Output the [X, Y] coordinate of the center of the cell containing the given text.  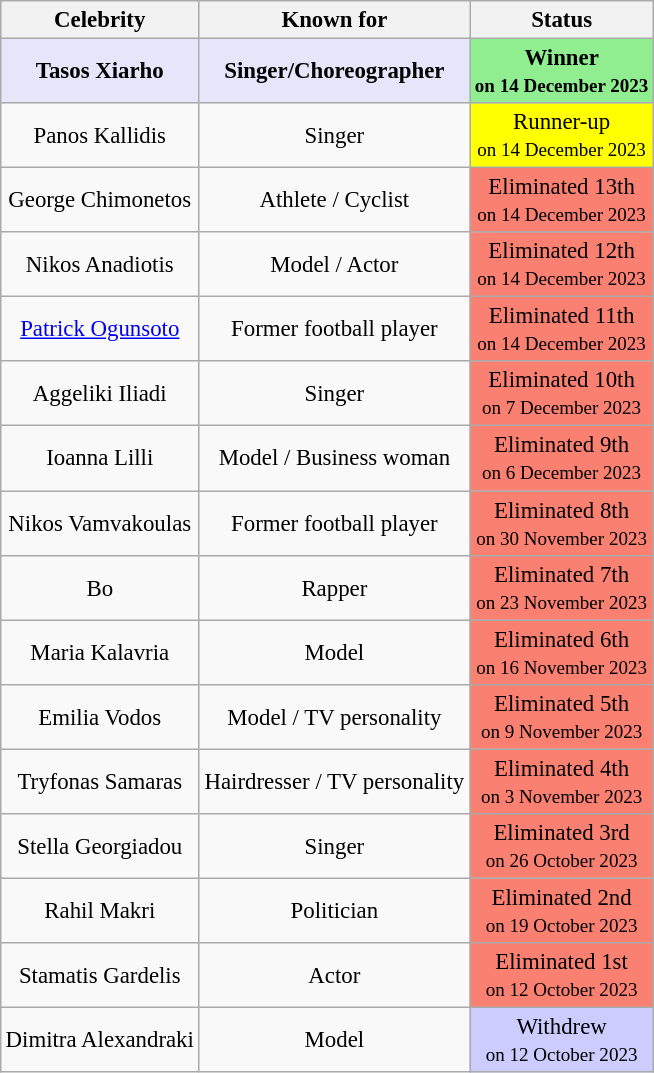
Eliminated 13thon 14 December 2023 [562, 200]
Known for [334, 20]
Eliminated 2ndon 19 October 2023 [562, 910]
Eliminated 1ston 12 October 2023 [562, 976]
Celebrity [100, 20]
Status [562, 20]
Eliminated 11thon 14 December 2023 [562, 330]
Nikos Vamvakoulas [100, 522]
Eliminated 4thon 3 November 2023 [562, 782]
Stamatis Gardelis [100, 976]
Model / Business woman [334, 458]
Winneron 14 December 2023 [562, 70]
Dimitra Alexandraki [100, 1040]
Tasos Xiarho [100, 70]
Model / Actor [334, 264]
Maria Kalavria [100, 652]
George Chimonetos [100, 200]
Athlete / Cyclist [334, 200]
Eliminated 10thon 7 December 2023 [562, 394]
Eliminated 6thon 16 November 2023 [562, 652]
Nikos Anadiotis [100, 264]
Eliminated 7thon 23 November 2023 [562, 588]
Singer/Choreographer [334, 70]
Emilia Vodos [100, 716]
Politician [334, 910]
Rapper [334, 588]
Bo [100, 588]
Model / TV personality [334, 716]
Aggeliki Iliadi [100, 394]
Runner-upon 14 December 2023 [562, 136]
Eliminated 12thon 14 December 2023 [562, 264]
Eliminated 3rdon 26 October 2023 [562, 846]
Eliminated 5thon 9 November 2023 [562, 716]
Actor [334, 976]
Panos Kallidis [100, 136]
Tryfonas Samaras [100, 782]
Patrick Ogunsoto [100, 330]
Ioanna Lilli [100, 458]
Hairdresser / TV personality [334, 782]
Eliminated 8thon 30 November 2023 [562, 522]
Rahil Makri [100, 910]
Stella Georgiadou [100, 846]
Withdrewon 12 October 2023 [562, 1040]
Eliminated 9thon 6 December 2023 [562, 458]
